Return the [X, Y] coordinate for the center point of the cell that contains the specified text.  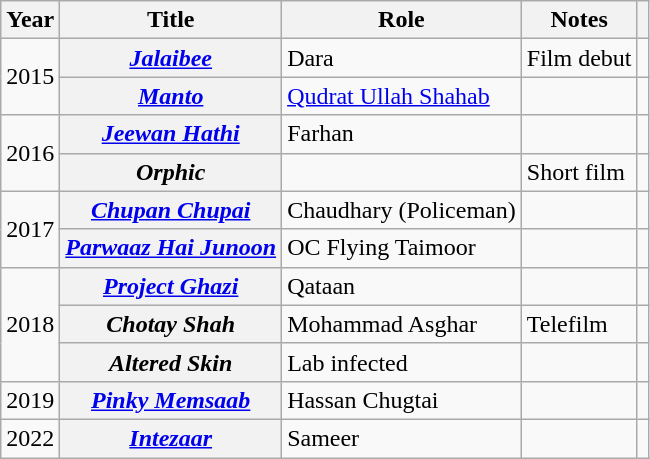
Chotay Shah [171, 324]
Telefilm [579, 324]
Jeewan Hathi [171, 134]
Intezaar [171, 438]
Sameer [402, 438]
Dara [402, 58]
Project Ghazi [171, 286]
2017 [30, 229]
2019 [30, 400]
2018 [30, 324]
Manto [171, 96]
Hassan Chugtai [402, 400]
Pinky Memsaab [171, 400]
Film debut [579, 58]
OC Flying Taimoor [402, 248]
Qataan [402, 286]
Notes [579, 20]
Short film [579, 172]
2016 [30, 153]
Chaudhary (Policeman) [402, 210]
2015 [30, 77]
2022 [30, 438]
Jalaibee [171, 58]
Title [171, 20]
Role [402, 20]
Altered Skin [171, 362]
Mohammad Asghar [402, 324]
Qudrat Ullah Shahab [402, 96]
Parwaaz Hai Junoon [171, 248]
Year [30, 20]
Farhan [402, 134]
Lab infected [402, 362]
Chupan Chupai [171, 210]
Orphic [171, 172]
